Scan for the cell matching the given text and deliver its (X, Y) coordinate at center. 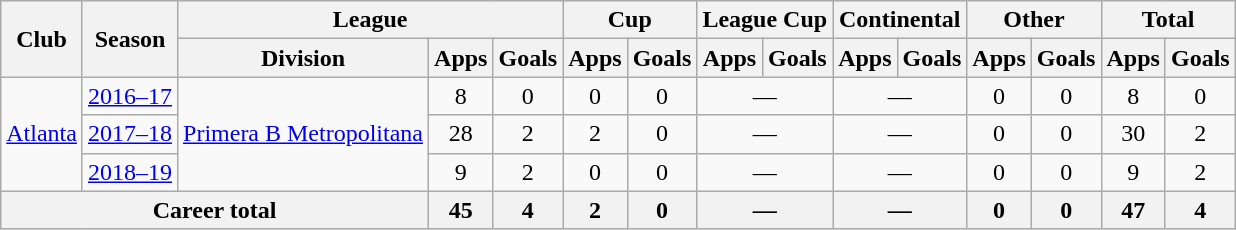
2018–19 (130, 172)
Primera B Metropolitana (304, 134)
47 (1133, 210)
Atlanta (42, 134)
League Cup (765, 20)
Division (304, 58)
Total (1168, 20)
League (370, 20)
Career total (215, 210)
Cup (630, 20)
Other (1034, 20)
2017–18 (130, 134)
28 (461, 134)
2016–17 (130, 96)
Club (42, 39)
30 (1133, 134)
Season (130, 39)
45 (461, 210)
Continental (900, 20)
